Capture the cell that displays the provided text and extract its [X, Y] central coordinate. 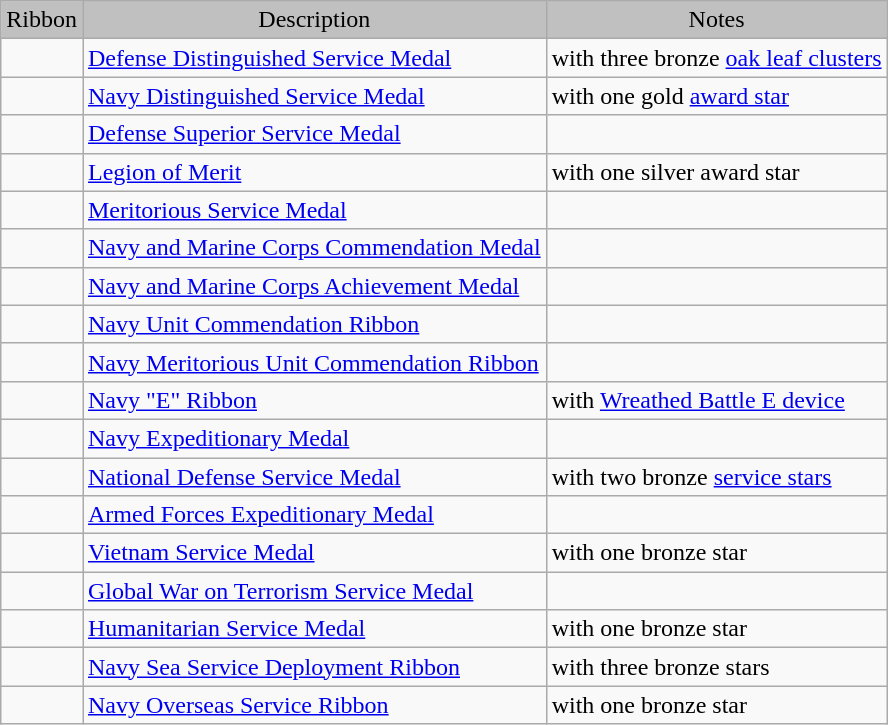
with three bronze stars [716, 667]
Armed Forces Expeditionary Medal [314, 515]
Global War on Terrorism Service Medal [314, 591]
Navy Meritorious Unit Commendation Ribbon [314, 362]
Ribbon [42, 20]
with Wreathed Battle E device [716, 400]
Legion of Merit [314, 172]
Navy Sea Service Deployment Ribbon [314, 667]
Navy Overseas Service Ribbon [314, 705]
Defense Distinguished Service Medal [314, 58]
with three bronze oak leaf clusters [716, 58]
with two bronze service stars [716, 477]
Notes [716, 20]
Navy and Marine Corps Achievement Medal [314, 286]
Defense Superior Service Medal [314, 134]
Meritorious Service Medal [314, 210]
Navy and Marine Corps Commendation Medal [314, 248]
Navy Unit Commendation Ribbon [314, 324]
Humanitarian Service Medal [314, 629]
with one silver award star [716, 172]
Vietnam Service Medal [314, 553]
Navy Expeditionary Medal [314, 438]
Navy "E" Ribbon [314, 400]
with one gold award star [716, 96]
Navy Distinguished Service Medal [314, 96]
Description [314, 20]
National Defense Service Medal [314, 477]
